Output the (x, y) coordinate of the center of the cell containing the given text.  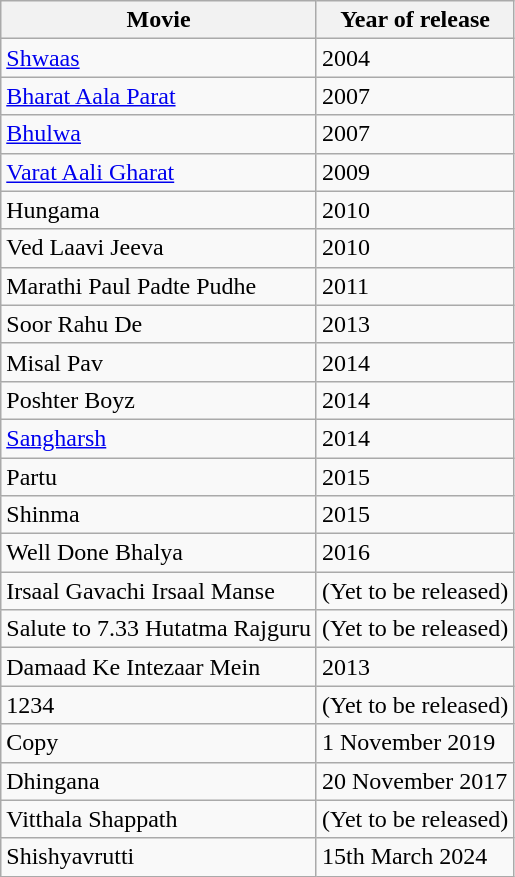
20 November 2017 (414, 781)
1 November 2019 (414, 743)
Copy (159, 743)
Well Done Bhalya (159, 553)
Varat Aali Gharat (159, 172)
Movie (159, 20)
Partu (159, 477)
Bharat Aala Parat (159, 96)
Salute to 7.33 Hutatma Rajguru (159, 629)
Bhulwa (159, 134)
2016 (414, 553)
Poshter Boyz (159, 400)
Sangharsh (159, 438)
Marathi Paul Padte Pudhe (159, 286)
Irsaal Gavachi Irsaal Manse (159, 591)
1234 (159, 705)
Damaad Ke Intezaar Mein (159, 667)
Hungama (159, 210)
15th March 2024 (414, 857)
Soor Rahu De (159, 324)
2009 (414, 172)
Dhingana (159, 781)
2011 (414, 286)
Shwaas (159, 58)
Shishyavrutti (159, 857)
Misal Pav (159, 362)
2004 (414, 58)
Shinma (159, 515)
Ved Laavi Jeeva (159, 248)
Year of release (414, 20)
Vitthala Shappath (159, 819)
